Extract the [x, y] coordinate from the center of the cell holding the provided text.  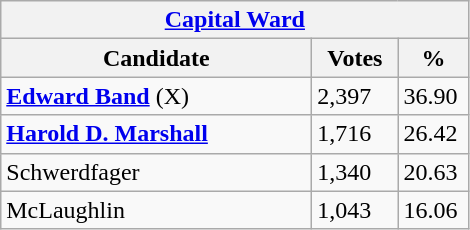
Capital Ward [235, 20]
Schwerdfager [156, 172]
16.06 [434, 210]
Votes [355, 58]
Edward Band (X) [156, 96]
26.42 [434, 134]
36.90 [434, 96]
McLaughlin [156, 210]
1,716 [355, 134]
20.63 [434, 172]
% [434, 58]
1,340 [355, 172]
1,043 [355, 210]
Harold D. Marshall [156, 134]
2,397 [355, 96]
Candidate [156, 58]
